Detect which cell encompasses the target text, then output its [x, y] center coordinate. 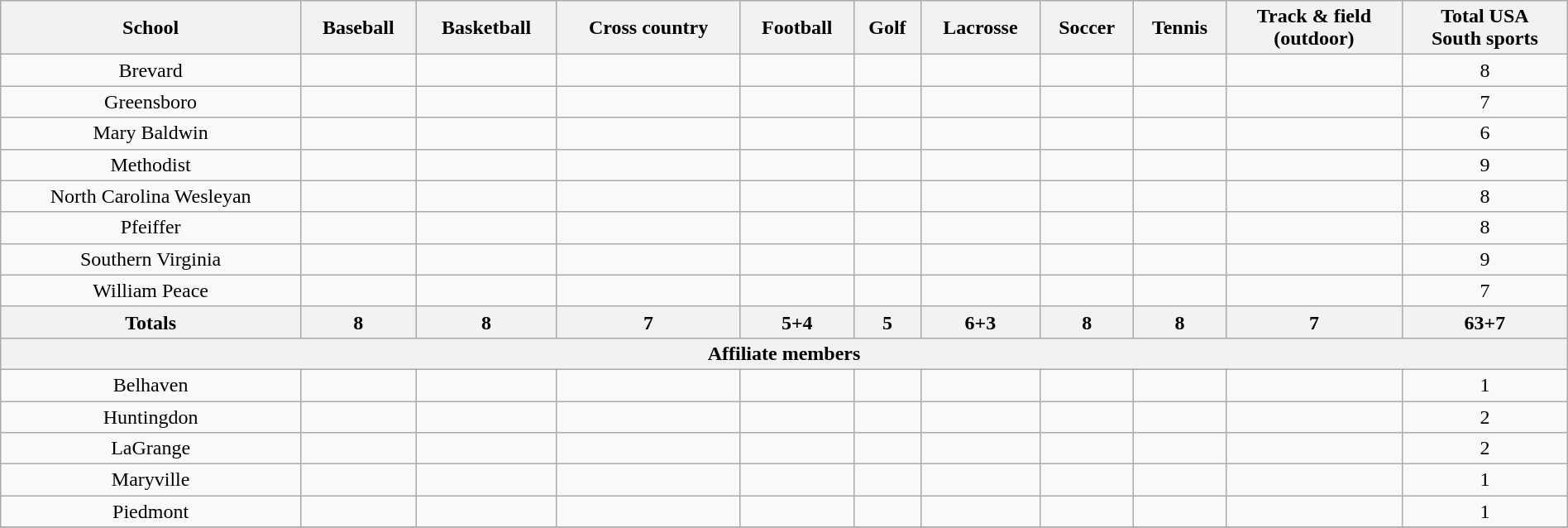
5 [888, 322]
Lacrosse [981, 28]
Piedmont [151, 511]
Maryville [151, 480]
LaGrange [151, 449]
North Carolina Wesleyan [151, 196]
Brevard [151, 70]
Totals [151, 322]
Soccer [1087, 28]
Track & field(outdoor) [1313, 28]
63+7 [1485, 322]
Total USASouth sports [1485, 28]
Golf [888, 28]
Southern Virginia [151, 259]
Pfeiffer [151, 228]
Baseball [358, 28]
6 [1485, 133]
Football [797, 28]
Methodist [151, 165]
Tennis [1180, 28]
6+3 [981, 322]
Huntingdon [151, 416]
Cross country [648, 28]
William Peace [151, 290]
Affiliate members [784, 353]
Greensboro [151, 102]
School [151, 28]
Mary Baldwin [151, 133]
Basketball [486, 28]
5+4 [797, 322]
Belhaven [151, 385]
